Output the (X, Y) coordinate of the center of the cell containing the given text.  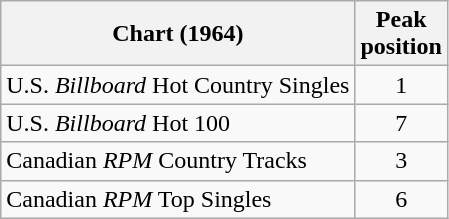
6 (401, 199)
Canadian RPM Top Singles (178, 199)
Peakposition (401, 34)
3 (401, 161)
U.S. Billboard Hot Country Singles (178, 85)
1 (401, 85)
Chart (1964) (178, 34)
U.S. Billboard Hot 100 (178, 123)
Canadian RPM Country Tracks (178, 161)
7 (401, 123)
